From the cell containing the given text, extract its center point as (x, y) coordinate. 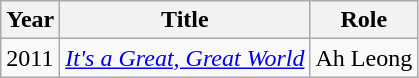
It's a Great, Great World (185, 58)
2011 (30, 58)
Title (185, 20)
Year (30, 20)
Role (364, 20)
Ah Leong (364, 58)
